From the cell containing the given text, extract its center point as [X, Y] coordinate. 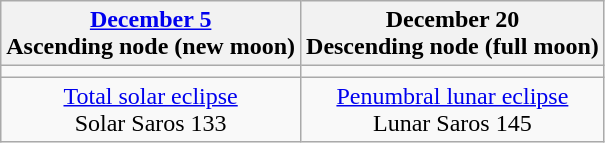
Penumbral lunar eclipseLunar Saros 145 [453, 110]
December 5Ascending node (new moon) [151, 34]
December 20Descending node (full moon) [453, 34]
Total solar eclipseSolar Saros 133 [151, 110]
